Scan for the cell matching the given text and deliver its [x, y] coordinate at center. 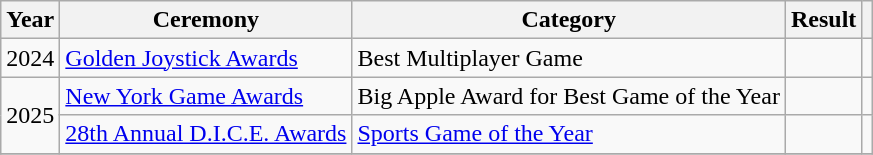
2024 [30, 58]
Year [30, 20]
2025 [30, 115]
Golden Joystick Awards [206, 58]
Sports Game of the Year [568, 134]
Category [568, 20]
Ceremony [206, 20]
Big Apple Award for Best Game of the Year [568, 96]
New York Game Awards [206, 96]
Result [823, 20]
28th Annual D.I.C.E. Awards [206, 134]
Best Multiplayer Game [568, 58]
